Scan for the cell matching the given text and deliver its [x, y] coordinate at center. 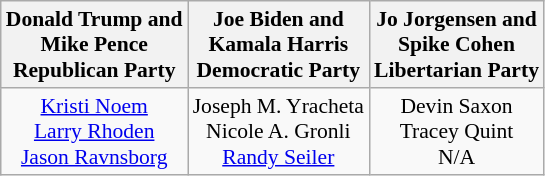
Devin SaxonTracey QuintN/A [456, 132]
Donald Trump and Mike PenceRepublican Party [94, 44]
Joseph M. YrachetaNicole A. GronliRandy Seiler [278, 132]
Joe Biden and Kamala HarrisDemocratic Party [278, 44]
Kristi NoemLarry RhodenJason Ravnsborg [94, 132]
Jo Jorgensen and Spike CohenLibertarian Party [456, 44]
